From the cell containing the given text, extract its center point as (x, y) coordinate. 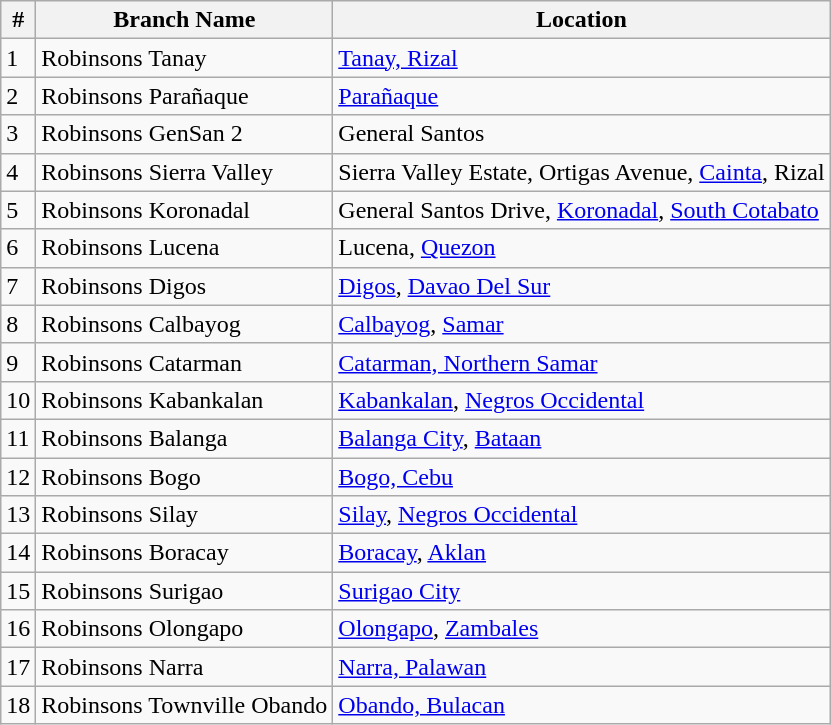
Olongapo, Zambales (582, 629)
General Santos (582, 134)
4 (18, 172)
Location (582, 20)
Robinsons Digos (184, 286)
Robinsons Surigao (184, 591)
Balanga City, Bataan (582, 438)
Robinsons Lucena (184, 248)
Robinsons Catarman (184, 362)
Obando, Bulacan (582, 705)
13 (18, 515)
Robinsons Bogo (184, 477)
16 (18, 629)
Robinsons Boracay (184, 553)
Tanay, Rizal (582, 58)
Robinsons Narra (184, 667)
Robinsons Sierra Valley (184, 172)
Parañaque (582, 96)
Kabankalan, Negros Occidental (582, 400)
14 (18, 553)
Robinsons Olongapo (184, 629)
Robinsons Balanga (184, 438)
3 (18, 134)
9 (18, 362)
Silay, Negros Occidental (582, 515)
Bogo, Cebu (582, 477)
General Santos Drive, Koronadal, South Cotabato (582, 210)
Branch Name (184, 20)
6 (18, 248)
2 (18, 96)
# (18, 20)
5 (18, 210)
17 (18, 667)
Robinsons Parañaque (184, 96)
Robinsons Silay (184, 515)
Robinsons Townville Obando (184, 705)
Robinsons GenSan 2 (184, 134)
Robinsons Koronadal (184, 210)
7 (18, 286)
Robinsons Tanay (184, 58)
Robinsons Calbayog (184, 324)
Narra, Palawan (582, 667)
Boracay, Aklan (582, 553)
Catarman, Northern Samar (582, 362)
15 (18, 591)
Robinsons Kabankalan (184, 400)
Digos, Davao Del Sur (582, 286)
Surigao City (582, 591)
10 (18, 400)
12 (18, 477)
8 (18, 324)
Calbayog, Samar (582, 324)
Lucena, Quezon (582, 248)
1 (18, 58)
11 (18, 438)
18 (18, 705)
Sierra Valley Estate, Ortigas Avenue, Cainta, Rizal (582, 172)
